Return the (x, y) coordinate for the center point of the cell that contains the specified text.  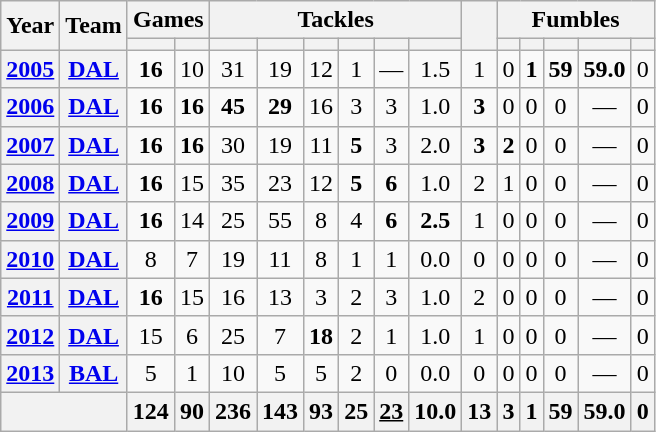
2005 (30, 69)
2007 (30, 145)
45 (232, 107)
2012 (30, 335)
4 (356, 221)
Year (30, 26)
35 (232, 183)
29 (280, 107)
2009 (30, 221)
Games (168, 20)
Fumbles (576, 20)
2.5 (436, 221)
55 (280, 221)
14 (192, 221)
Tackles (335, 20)
143 (280, 411)
BAL (94, 373)
1.5 (436, 69)
236 (232, 411)
2006 (30, 107)
31 (232, 69)
124 (150, 411)
93 (322, 411)
2008 (30, 183)
10.0 (436, 411)
2010 (30, 259)
18 (322, 335)
Team (94, 26)
90 (192, 411)
2.0 (436, 145)
2013 (30, 373)
30 (232, 145)
2011 (30, 297)
